Locate the cell with the specified text and output its [x, y] center coordinate. 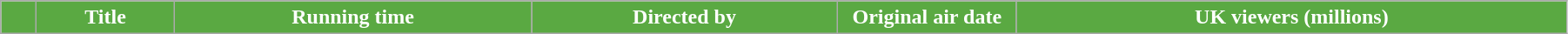
Running time [352, 17]
Title [106, 17]
UK viewers (millions) [1291, 17]
Directed by [684, 17]
Original air date [927, 17]
